Scan for the cell matching the given text and deliver its [x, y] coordinate at center. 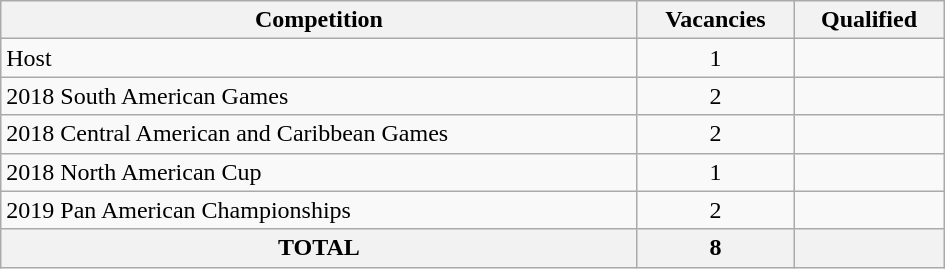
2018 South American Games [319, 96]
TOTAL [319, 248]
2018 North American Cup [319, 172]
8 [716, 248]
2018 Central American and Caribbean Games [319, 134]
Qualified [869, 20]
Host [319, 58]
2019 Pan American Championships [319, 210]
Competition [319, 20]
Vacancies [716, 20]
